Determine the [X, Y] coordinate at the center of the cell enclosing the given text.  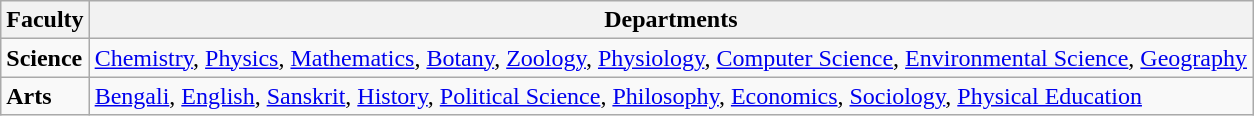
Faculty [45, 20]
Arts [45, 96]
Bengali, English, Sanskrit, History, Political Science, Philosophy, Economics, Sociology, Physical Education [670, 96]
Chemistry, Physics, Mathematics, Botany, Zoology, Physiology, Computer Science, Environmental Science, Geography [670, 58]
Departments [670, 20]
Science [45, 58]
